Provide the [x, y] coordinate of the cell's center where the given text is located.  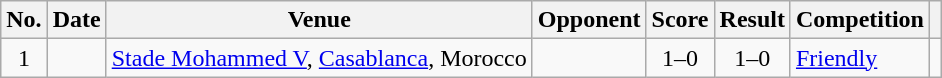
Stade Mohammed V, Casablanca, Morocco [319, 58]
Score [680, 20]
1 [24, 58]
Opponent [589, 20]
Venue [319, 20]
Date [76, 20]
Result [752, 20]
No. [24, 20]
Friendly [860, 58]
Competition [860, 20]
